Locate the cell with the specified text and output its [x, y] center coordinate. 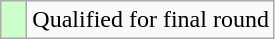
Qualified for final round [151, 20]
